Search for the cell housing the specified text and yield its [x, y] center coordinate. 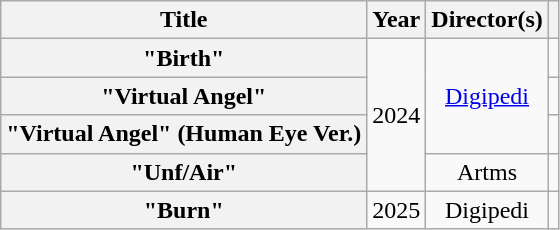
"Virtual Angel" [184, 96]
"Burn" [184, 210]
Director(s) [488, 20]
Title [184, 20]
Year [396, 20]
2024 [396, 115]
"Virtual Angel" (Human Eye Ver.) [184, 134]
Artms [488, 172]
2025 [396, 210]
"Unf/Air" [184, 172]
"Birth" [184, 58]
